Search for the cell housing the specified text and yield its [X, Y] center coordinate. 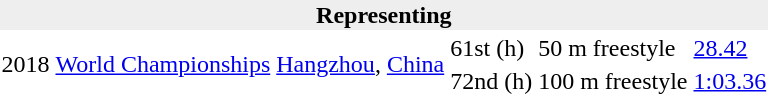
50 m freestyle [613, 48]
Representing [384, 15]
61st (h) [492, 48]
28.42 [730, 48]
